Extract the (X, Y) coordinate from the center of the cell holding the provided text.  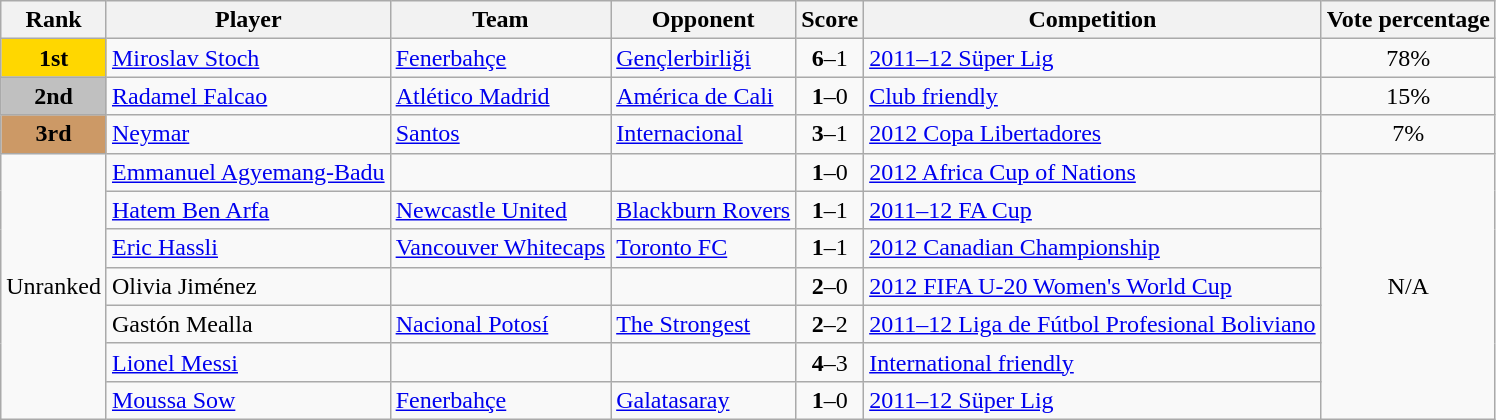
7% (1408, 134)
Player (248, 20)
Rank (54, 20)
Neymar (248, 134)
Club friendly (1092, 96)
Newcastle United (500, 210)
Score (830, 20)
15% (1408, 96)
4–3 (830, 362)
Santos (500, 134)
Competition (1092, 20)
Unranked (54, 286)
Emmanuel Agyemang-Badu (248, 172)
Opponent (704, 20)
Gençlerbirliği (704, 58)
América de Cali (704, 96)
Miroslav Stoch (248, 58)
6–1 (830, 58)
2012 Canadian Championship (1092, 248)
78% (1408, 58)
Team (500, 20)
Olivia Jiménez (248, 286)
1st (54, 58)
2012 Africa Cup of Nations (1092, 172)
Radamel Falcao (248, 96)
Toronto FC (704, 248)
3rd (54, 134)
Blackburn Rovers (704, 210)
Galatasaray (704, 400)
Hatem Ben Arfa (248, 210)
Atlético Madrid (500, 96)
Vote percentage (1408, 20)
2011–12 Liga de Fútbol Profesional Boliviano (1092, 324)
International friendly (1092, 362)
2–2 (830, 324)
2012 FIFA U-20 Women's World Cup (1092, 286)
Vancouver Whitecaps (500, 248)
Internacional (704, 134)
3–1 (830, 134)
Gastón Mealla (248, 324)
2012 Copa Libertadores (1092, 134)
Nacional Potosí (500, 324)
N/A (1408, 286)
2–0 (830, 286)
Moussa Sow (248, 400)
Lionel Messi (248, 362)
2011–12 FA Cup (1092, 210)
2nd (54, 96)
Eric Hassli (248, 248)
The Strongest (704, 324)
